Return (x, y) of the center of cell containing provided text 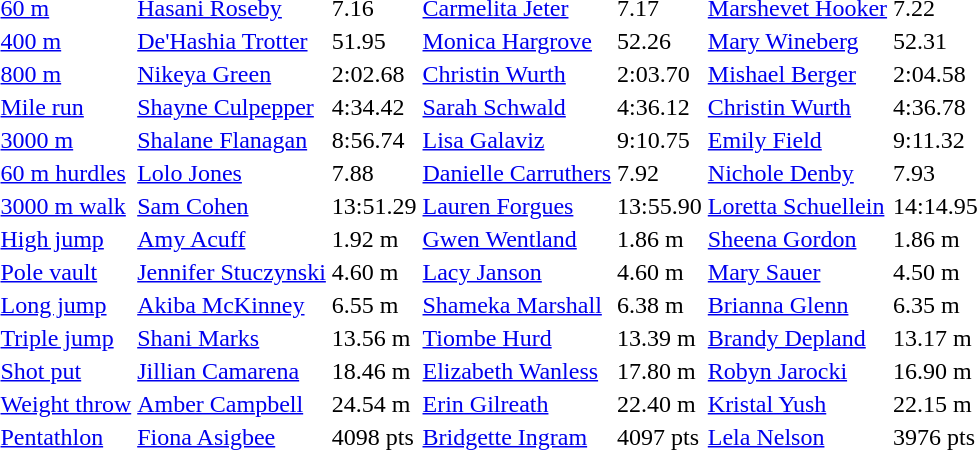
22.40 m (660, 404)
Lacy Janson (517, 272)
1.86 m (660, 239)
Gwen Wentland (517, 239)
Shani Marks (232, 338)
Akiba McKinney (232, 305)
Nikeya Green (232, 74)
9:10.75 (660, 140)
Mishael Berger (797, 74)
13.39 m (660, 338)
Erin Gilreath (517, 404)
8:56.74 (374, 140)
Lisa Galaviz (517, 140)
7.88 (374, 173)
Loretta Schuellein (797, 206)
Lauren Forgues (517, 206)
18.46 m (374, 371)
Sam Cohen (232, 206)
Shameka Marshall (517, 305)
Mary Wineberg (797, 41)
Kristal Yush (797, 404)
Amber Campbell (232, 404)
13:51.29 (374, 206)
51.95 (374, 41)
Elizabeth Wanless (517, 371)
Brianna Glenn (797, 305)
Emily Field (797, 140)
Lolo Jones (232, 173)
4:34.42 (374, 107)
4:36.12 (660, 107)
Robyn Jarocki (797, 371)
52.26 (660, 41)
Sarah Schwald (517, 107)
Shalane Flanagan (232, 140)
Jennifer Stuczynski (232, 272)
Monica Hargrove (517, 41)
Jillian Camarena (232, 371)
7.92 (660, 173)
De'Hashia Trotter (232, 41)
Brandy Depland (797, 338)
Tiombe Hurd (517, 338)
Danielle Carruthers (517, 173)
Mary Sauer (797, 272)
6.38 m (660, 305)
13.56 m (374, 338)
Shayne Culpepper (232, 107)
2:02.68 (374, 74)
13:55.90 (660, 206)
Amy Acuff (232, 239)
6.55 m (374, 305)
17.80 m (660, 371)
2:03.70 (660, 74)
24.54 m (374, 404)
Nichole Denby (797, 173)
Sheena Gordon (797, 239)
1.92 m (374, 239)
